Return the (X, Y) coordinate for the center point of the cell that contains the specified text.  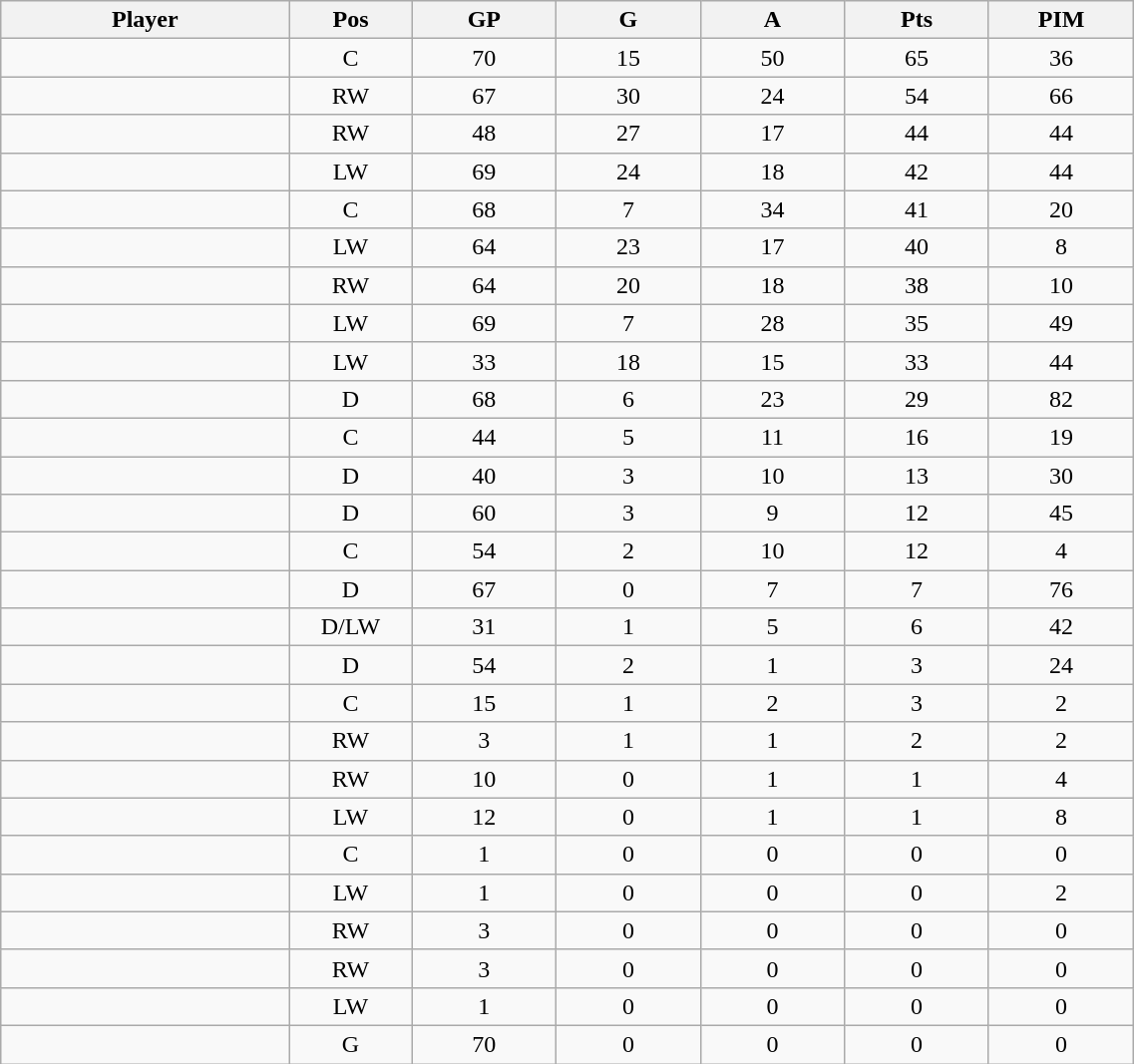
28 (772, 323)
66 (1061, 96)
65 (918, 58)
41 (918, 209)
82 (1061, 399)
13 (918, 476)
36 (1061, 58)
76 (1061, 589)
Player (146, 20)
9 (772, 514)
50 (772, 58)
35 (918, 323)
29 (918, 399)
11 (772, 437)
38 (918, 285)
48 (485, 134)
49 (1061, 323)
31 (485, 627)
Pts (918, 20)
19 (1061, 437)
PIM (1061, 20)
27 (628, 134)
16 (918, 437)
60 (485, 514)
D/LW (351, 627)
Pos (351, 20)
34 (772, 209)
45 (1061, 514)
A (772, 20)
GP (485, 20)
